Extract the [X, Y] coordinate from the center of the cell holding the provided text.  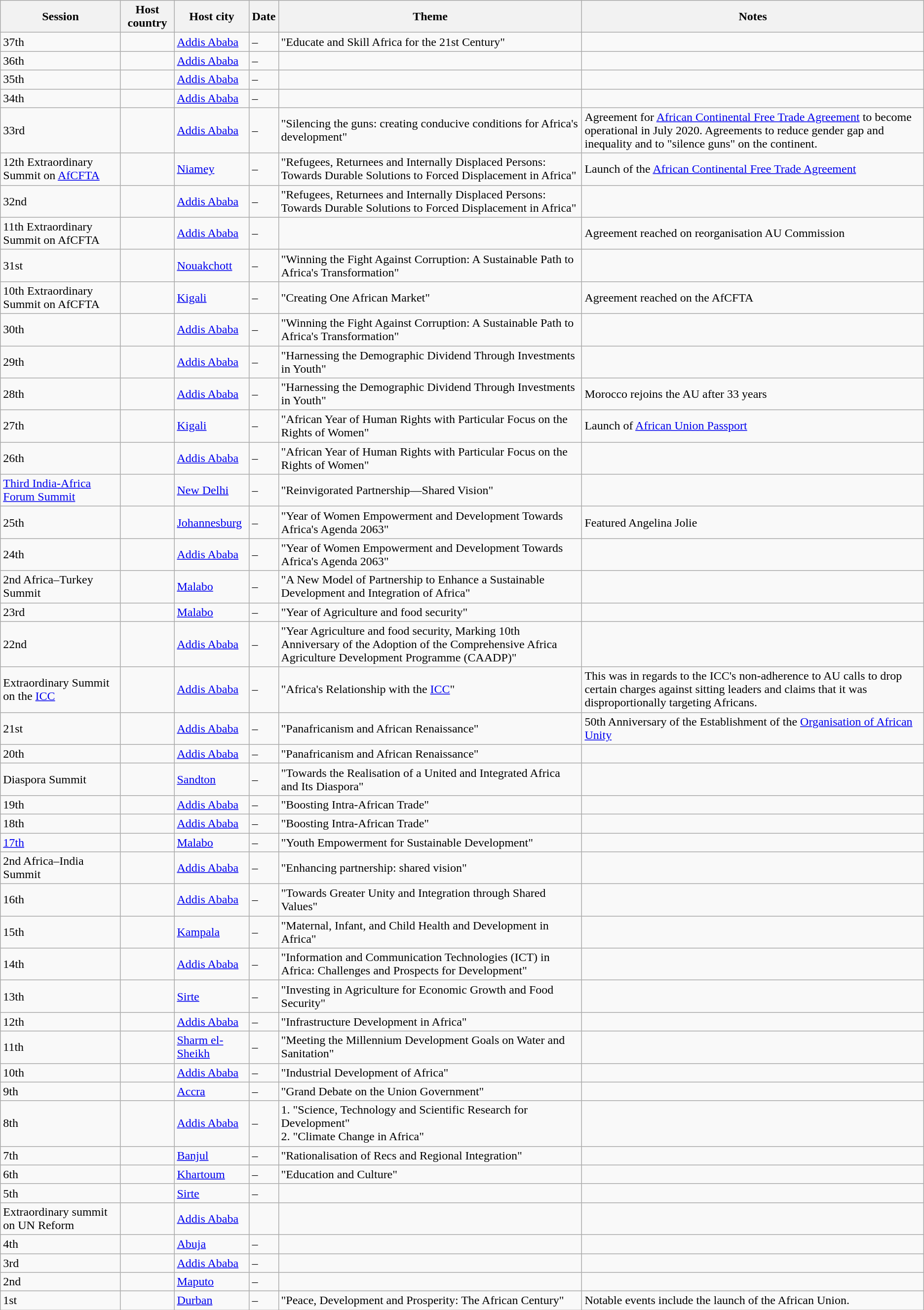
Notes [753, 17]
6th [61, 1174]
31st [61, 266]
23rd [61, 612]
"Youth Empowerment for Sustainable Development" [430, 843]
Maputo [212, 1282]
"Reinvigorated Partnership—Shared Vision" [430, 491]
Launch of African Union Passport [753, 426]
"Information and Communication Technologies (ICT) in Africa: Challenges and Prospects for Development" [430, 964]
Third India-Africa Forum Summit [61, 491]
11th Extraordinary Summit on AfCFTA [61, 233]
Accra [212, 1091]
2nd Africa–India Summit [61, 868]
12th [61, 1022]
Abuja [212, 1244]
8th [61, 1123]
10th [61, 1073]
"Meeting the Millennium Development Goals on Water and Sanitation" [430, 1047]
Extraordinary summit on UN Reform [61, 1218]
Morocco rejoins the AU after 33 years [753, 394]
Sharm el-Sheikh [212, 1047]
30th [61, 330]
Host city [212, 17]
9th [61, 1091]
"Rationalisation of Recs and Regional Integration" [430, 1156]
"Year Agriculture and food security, Marking 10th Anniversary of the Adoption of the Comprehensive Africa Agriculture Development Programme (CAADP)" [430, 644]
22nd [61, 644]
7th [61, 1156]
"Educate and Skill Africa for the 21st Century" [430, 42]
Notable events include the launch of the African Union. [753, 1301]
"Industrial Development of Africa" [430, 1073]
Host country [147, 17]
33rd [61, 130]
Johannesburg [212, 522]
"Year of Agriculture and food security" [430, 612]
19th [61, 805]
37th [61, 42]
1. "Science, Technology and Scientific Research for Development" 2. "Climate Change in Africa" [430, 1123]
New Delhi [212, 491]
3rd [61, 1263]
11th [61, 1047]
Date [264, 17]
Featured Angelina Jolie [753, 522]
"A New Model of Partnership to Enhance a Sustainable Development and Integration of Africa" [430, 586]
25th [61, 522]
13th [61, 996]
Nouakchott [212, 266]
14th [61, 964]
Agreement reached on reorganisation AU Commission [753, 233]
5th [61, 1193]
34th [61, 98]
Session [61, 17]
Sandton [212, 779]
"Africa's Relationship with the ICC" [430, 690]
"Infrastructure Development in Africa" [430, 1022]
"Peace, Development and Prosperity: The African Century" [430, 1301]
Agreement reached on the AfCFTA [753, 297]
2nd Africa–Turkey Summit [61, 586]
Diaspora Summit [61, 779]
2nd [61, 1282]
27th [61, 426]
15th [61, 932]
18th [61, 823]
28th [61, 394]
Kampala [212, 932]
Niamey [212, 169]
32nd [61, 201]
12th Extraordinary Summit on AfCFTA [61, 169]
29th [61, 361]
16th [61, 900]
"Creating One African Market" [430, 297]
24th [61, 555]
50th Anniversary of the Establishment of the Organisation of African Unity [753, 729]
Durban [212, 1301]
"Maternal, Infant, and Child Health and Development in Africa" [430, 932]
1st [61, 1301]
10th Extraordinary Summit on AfCFTA [61, 297]
26th [61, 458]
20th [61, 754]
36th [61, 61]
21st [61, 729]
"Silencing the guns: creating conducive conditions for Africa's development" [430, 130]
Theme [430, 17]
"Education and Culture" [430, 1174]
"Grand Debate on the Union Government" [430, 1091]
Khartoum [212, 1174]
"Investing in Agriculture for Economic Growth and Food Security" [430, 996]
"Towards Greater Unity and Integration through Shared Values" [430, 900]
35th [61, 79]
Banjul [212, 1156]
Extraordinary Summit on the ICC [61, 690]
17th [61, 843]
Launch of the African Continental Free Trade Agreement [753, 169]
4th [61, 1244]
"Towards the Realisation of a United and Integrated Africa and Its Diaspora" [430, 779]
"Enhancing partnership: shared vision" [430, 868]
